Determine the [X, Y] coordinate at the center of the cell enclosing the given text.  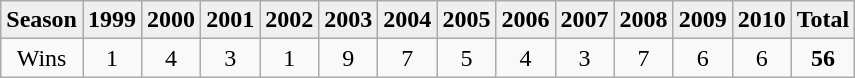
2004 [408, 20]
2006 [526, 20]
1999 [112, 20]
2002 [290, 20]
2005 [466, 20]
9 [348, 58]
Season [42, 20]
2009 [702, 20]
2001 [230, 20]
5 [466, 58]
2000 [172, 20]
2008 [644, 20]
2003 [348, 20]
56 [823, 58]
Total [823, 20]
2007 [584, 20]
2010 [762, 20]
Wins [42, 58]
